Pinpoint the cell where the given text exists, returning its (x, y) midpoint coordinate. 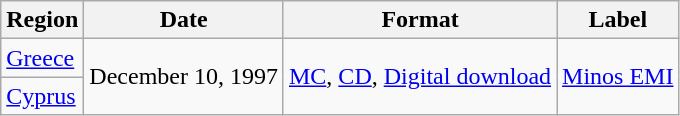
December 10, 1997 (184, 77)
Greece (42, 58)
Label (618, 20)
Minos EMI (618, 77)
Region (42, 20)
Format (420, 20)
MC, CD, Digital download (420, 77)
Cyprus (42, 96)
Date (184, 20)
